From the cell containing the given text, extract its center point as (x, y) coordinate. 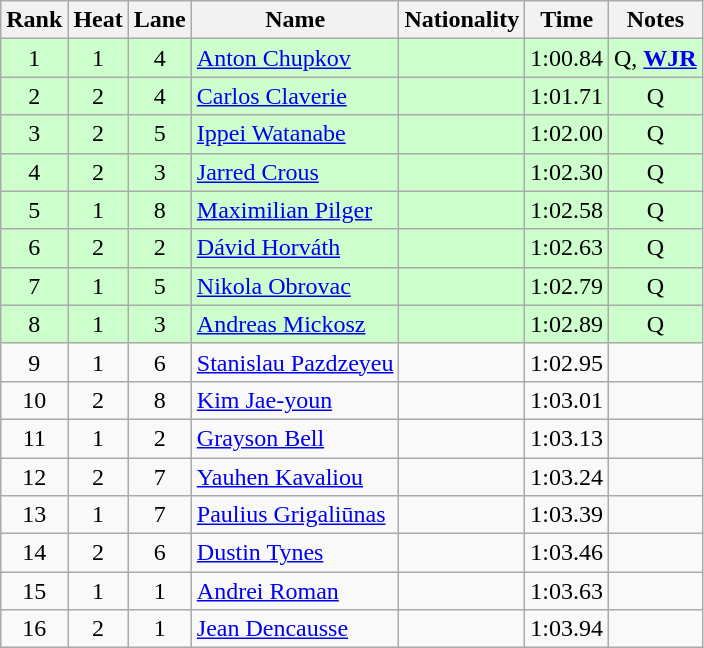
1:00.84 (567, 58)
1:02.58 (567, 210)
Maximilian Pilger (295, 210)
Yauhen Kavaliou (295, 477)
Dávid Horváth (295, 248)
Carlos Claverie (295, 96)
10 (34, 400)
1:02.95 (567, 362)
13 (34, 515)
1:03.13 (567, 438)
9 (34, 362)
1:03.24 (567, 477)
1:03.63 (567, 591)
Name (295, 20)
Time (567, 20)
Andrei Roman (295, 591)
11 (34, 438)
Ippei Watanabe (295, 134)
1:03.39 (567, 515)
1:03.01 (567, 400)
12 (34, 477)
1:02.89 (567, 324)
Nikola Obrovac (295, 286)
Heat (98, 20)
14 (34, 553)
Paulius Grigaliūnas (295, 515)
1:02.30 (567, 172)
Stanislau Pazdzeyeu (295, 362)
16 (34, 629)
Andreas Mickosz (295, 324)
Nationality (462, 20)
15 (34, 591)
1:02.79 (567, 286)
1:01.71 (567, 96)
Q, WJR (655, 58)
Kim Jae-youn (295, 400)
Lane (160, 20)
Notes (655, 20)
Jarred Crous (295, 172)
Dustin Tynes (295, 553)
Jean Dencausse (295, 629)
1:03.46 (567, 553)
Grayson Bell (295, 438)
1:02.63 (567, 248)
1:03.94 (567, 629)
Anton Chupkov (295, 58)
1:02.00 (567, 134)
Rank (34, 20)
